Capture the cell that displays the provided text and extract its [x, y] central coordinate. 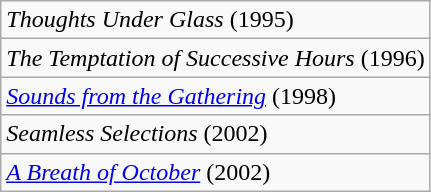
Seamless Selections (2002) [216, 134]
Sounds from the Gathering (1998) [216, 96]
The Temptation of Successive Hours (1996) [216, 58]
Thoughts Under Glass (1995) [216, 20]
A Breath of October (2002) [216, 172]
